Output the [X, Y] coordinate of the center of the cell containing the given text.  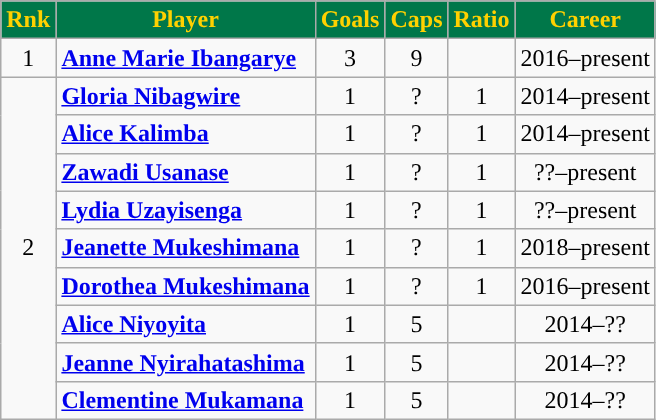
2018–present [585, 248]
Gloria Nibagwire [186, 96]
9 [416, 58]
Alice Kalimba [186, 134]
Player [186, 20]
Lydia Uzayisenga [186, 210]
Rnk [28, 20]
Goals [350, 20]
Career [585, 20]
Dorothea Mukeshimana [186, 286]
3 [350, 58]
Ratio [482, 20]
Caps [416, 20]
Jeanne Nyirahatashima [186, 362]
Anne Marie Ibangarye [186, 58]
Clementine Mukamana [186, 400]
2 [28, 248]
Alice Niyoyita [186, 324]
Zawadi Usanase [186, 172]
Jeanette Mukeshimana [186, 248]
